Extract the (x, y) coordinate from the center of the cell holding the provided text.  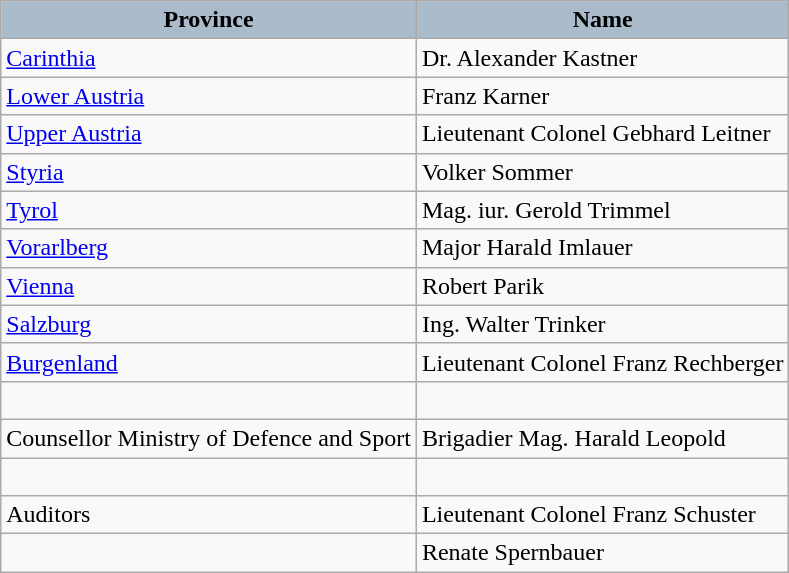
Major Harald Imlauer (602, 248)
Vienna (209, 286)
Carinthia (209, 58)
Counsellor Ministry of Defence and Sport (209, 438)
Tyrol (209, 210)
Styria (209, 172)
Robert Parik (602, 286)
Dr. Alexander Kastner (602, 58)
Franz Karner (602, 96)
Province (209, 20)
Lieutenant Colonel Gebhard Leitner (602, 134)
Burgenland (209, 362)
Auditors (209, 515)
Salzburg (209, 324)
Lieutenant Colonel Franz Rechberger (602, 362)
Brigadier Mag. Harald Leopold (602, 438)
Name (602, 20)
Vorarlberg (209, 248)
Renate Spernbauer (602, 553)
Upper Austria (209, 134)
Mag. iur. Gerold Trimmel (602, 210)
Lieutenant Colonel Franz Schuster (602, 515)
Volker Sommer (602, 172)
Lower Austria (209, 96)
Ing. Walter Trinker (602, 324)
